Determine the (x, y) coordinate at the center of the cell enclosing the given text.  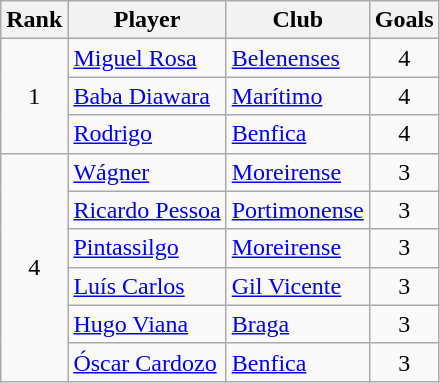
Portimonense (298, 210)
Marítimo (298, 96)
Miguel Rosa (147, 58)
Pintassilgo (147, 248)
Luís Carlos (147, 286)
Baba Diawara (147, 96)
Rank (34, 20)
Belenenses (298, 58)
Ricardo Pessoa (147, 210)
Player (147, 20)
Braga (298, 324)
Rodrigo (147, 134)
1 (34, 96)
Club (298, 20)
Goals (404, 20)
Hugo Viana (147, 324)
Gil Vicente (298, 286)
Óscar Cardozo (147, 362)
Wágner (147, 172)
